Detect which cell encompasses the target text, then output its (X, Y) center coordinate. 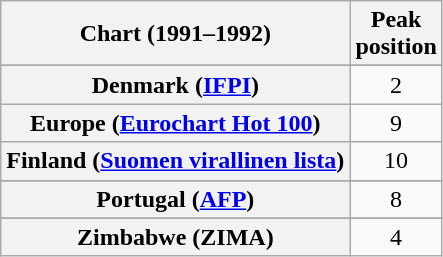
2 (396, 85)
10 (396, 161)
Portugal (AFP) (176, 199)
Chart (1991–1992) (176, 34)
8 (396, 199)
Peakposition (396, 34)
Finland (Suomen virallinen lista) (176, 161)
4 (396, 237)
9 (396, 123)
Zimbabwe (ZIMA) (176, 237)
Denmark (IFPI) (176, 85)
Europe (Eurochart Hot 100) (176, 123)
